Detect which cell encompasses the target text, then output its [X, Y] center coordinate. 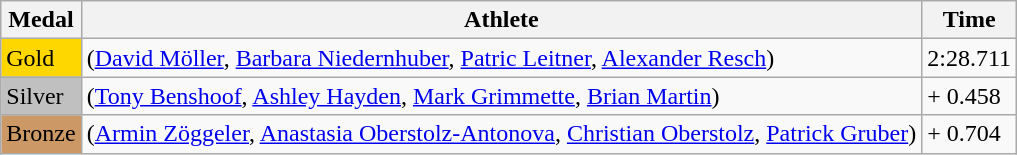
Medal [41, 20]
(Tony Benshoof, Ashley Hayden, Mark Grimmette, Brian Martin) [502, 96]
Athlete [502, 20]
Silver [41, 96]
2:28.711 [970, 58]
(Armin Zöggeler, Anastasia Oberstolz-Antonova, Christian Oberstolz, Patrick Gruber) [502, 134]
(David Möller, Barbara Niedernhuber, Patric Leitner, Alexander Resch) [502, 58]
+ 0.704 [970, 134]
Bronze [41, 134]
+ 0.458 [970, 96]
Time [970, 20]
Gold [41, 58]
